Find where the given text appears and provide that cell's center as [X, Y] coordinate. 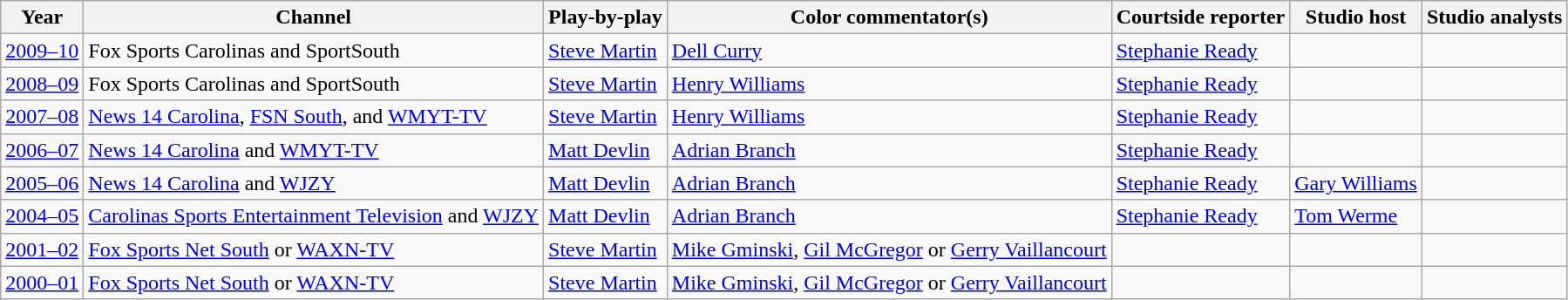
2007–08 [42, 117]
2001–02 [42, 249]
Courtside reporter [1201, 17]
2009–10 [42, 51]
Channel [314, 17]
News 14 Carolina and WJZY [314, 183]
Play-by-play [606, 17]
Carolinas Sports Entertainment Television and WJZY [314, 216]
News 14 Carolina, FSN South, and WMYT-TV [314, 117]
Dell Curry [889, 51]
Studio analysts [1494, 17]
2004–05 [42, 216]
2008–09 [42, 84]
2006–07 [42, 150]
Tom Werme [1356, 216]
2005–06 [42, 183]
Studio host [1356, 17]
Color commentator(s) [889, 17]
2000–01 [42, 283]
Gary Williams [1356, 183]
Year [42, 17]
News 14 Carolina and WMYT-TV [314, 150]
